Find where the given text appears and provide that cell's center as [x, y] coordinate. 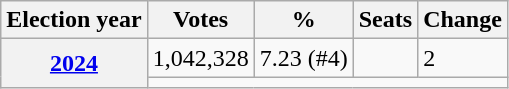
Change [463, 20]
2 [463, 58]
2024 [74, 64]
Seats [385, 20]
7.23 (#4) [304, 58]
1,042,328 [200, 58]
Votes [200, 20]
Election year [74, 20]
% [304, 20]
